For the text-containing cell, return its midpoint in [x, y] coordinate format. 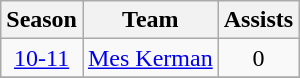
Assists [258, 20]
10-11 [42, 58]
Mes Kerman [150, 58]
Season [42, 20]
Team [150, 20]
0 [258, 58]
